Detect which cell encompasses the target text, then output its (x, y) center coordinate. 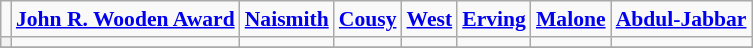
Naismith (287, 19)
Cousy (368, 19)
John R. Wooden Award (126, 19)
Malone (571, 19)
Abdul-Jabbar (682, 19)
West (430, 19)
Erving (494, 19)
